Locate the cell with the specified text and output its [x, y] center coordinate. 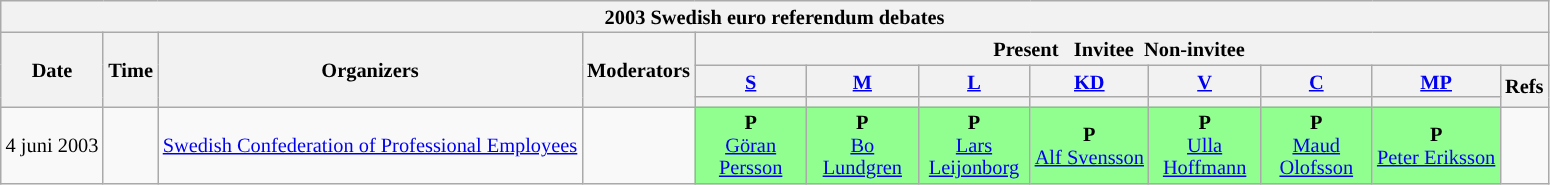
V [1205, 81]
Moderators [638, 69]
PBo Lundgren [862, 144]
Date [52, 69]
4 juni 2003 [52, 144]
PAlf Svensson [1090, 144]
S [751, 81]
PGöran Persson [751, 144]
C [1316, 81]
PMaud Olofsson [1316, 144]
Organizers [370, 69]
M [862, 81]
PPeter Eriksson [1436, 144]
PLars Leijonborg [974, 144]
Refs [1524, 86]
MP [1436, 81]
2003 Swedish euro referendum debates [775, 16]
KD [1090, 81]
Swedish Confederation of Professional Employees [370, 144]
Time [130, 69]
L [974, 81]
Present Invitee Non-invitee [1122, 48]
PUlla Hoffmann [1205, 144]
